Extract the [X, Y] coordinate from the center of the cell holding the provided text.  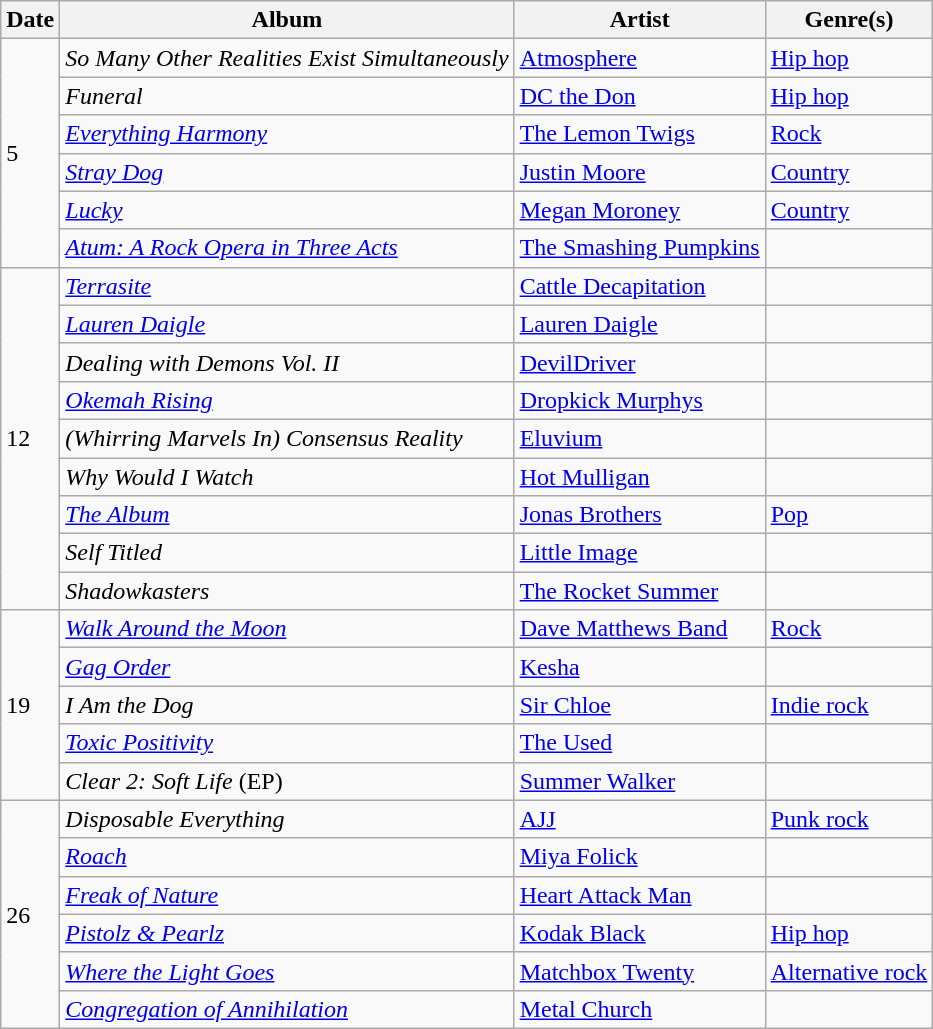
Date [30, 20]
Congregation of Annihilation [287, 1009]
19 [30, 705]
Okemah Rising [287, 400]
5 [30, 153]
Clear 2: Soft Life (EP) [287, 781]
AJJ [640, 819]
Alternative rock [849, 971]
Punk rock [849, 819]
Atum: A Rock Opera in Three Acts [287, 248]
DevilDriver [640, 362]
Terrasite [287, 286]
Matchbox Twenty [640, 971]
Freak of Nature [287, 895]
Summer Walker [640, 781]
Cattle Decapitation [640, 286]
Hot Mulligan [640, 477]
Album [287, 20]
Gag Order [287, 667]
Eluvium [640, 438]
The Album [287, 515]
12 [30, 438]
Metal Church [640, 1009]
Why Would I Watch [287, 477]
Dave Matthews Band [640, 629]
Jonas Brothers [640, 515]
Self Titled [287, 553]
26 [30, 914]
Pistolz & Pearlz [287, 933]
Heart Attack Man [640, 895]
Sir Chloe [640, 705]
Pop [849, 515]
Stray Dog [287, 172]
Kodak Black [640, 933]
Dropkick Murphys [640, 400]
Lucky [287, 210]
DC the Don [640, 96]
The Smashing Pumpkins [640, 248]
Kesha [640, 667]
Everything Harmony [287, 134]
The Rocket Summer [640, 591]
Walk Around the Moon [287, 629]
Shadowkasters [287, 591]
Megan Moroney [640, 210]
So Many Other Realities Exist Simultaneously [287, 58]
Little Image [640, 553]
The Used [640, 743]
Dealing with Demons Vol. II [287, 362]
I Am the Dog [287, 705]
Justin Moore [640, 172]
Disposable Everything [287, 819]
Genre(s) [849, 20]
Miya Folick [640, 857]
The Lemon Twigs [640, 134]
Funeral [287, 96]
Atmosphere [640, 58]
Toxic Positivity [287, 743]
(Whirring Marvels In) Consensus Reality [287, 438]
Where the Light Goes [287, 971]
Roach [287, 857]
Artist [640, 20]
Indie rock [849, 705]
